Return (x, y) of the center of cell containing provided text 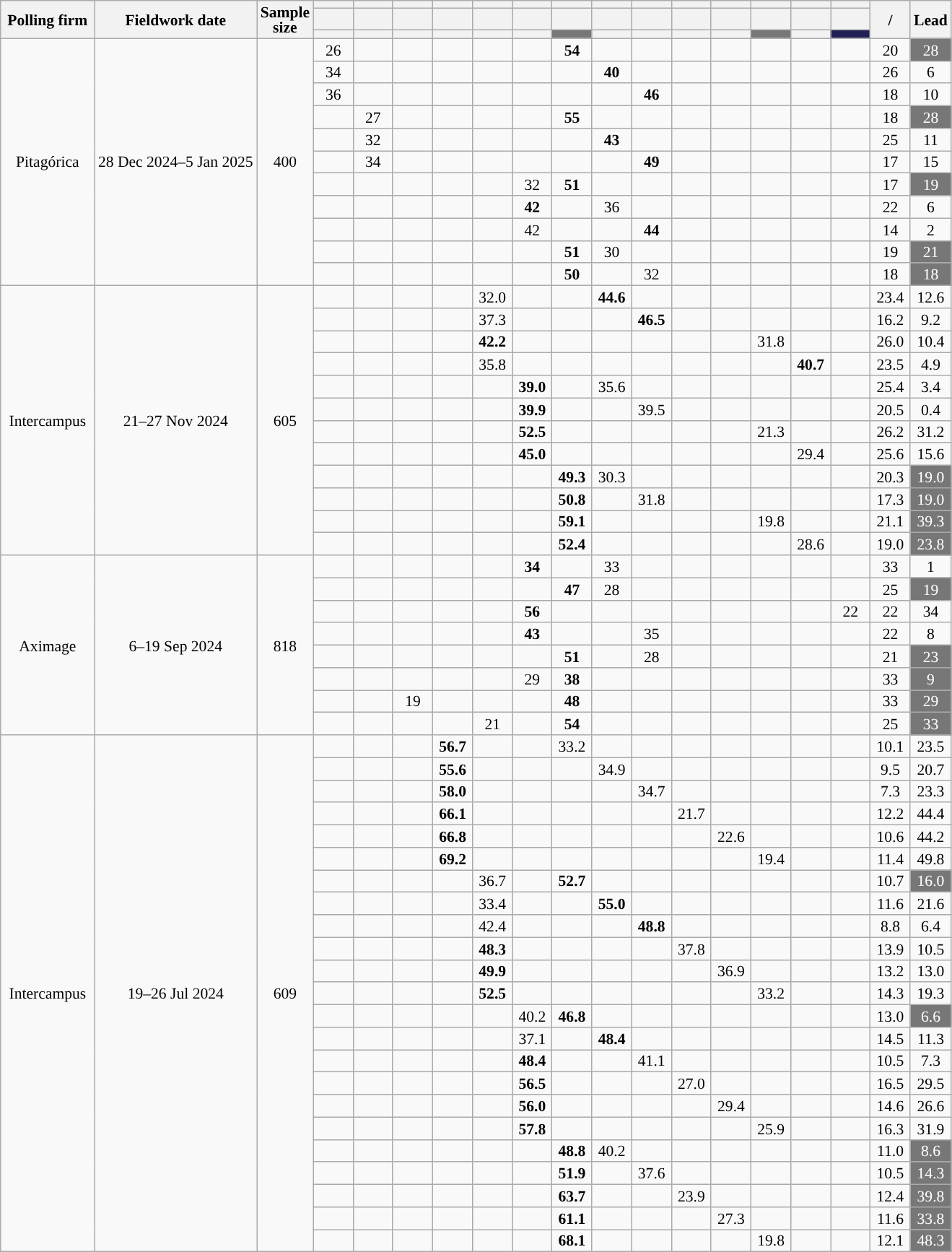
44.6 (612, 297)
28 Dec 2024–5 Jan 2025 (176, 162)
4.9 (931, 364)
Pitagórica (48, 162)
21–27 Nov 2024 (176, 421)
32.0 (492, 297)
52.7 (572, 881)
12.1 (891, 1240)
13.9 (891, 949)
68.1 (572, 1240)
20 (891, 49)
56.5 (533, 1083)
16.0 (931, 881)
3.4 (931, 387)
25.4 (891, 387)
23.4 (891, 297)
15 (931, 162)
21.3 (771, 432)
15.6 (931, 455)
20.3 (891, 477)
38 (572, 679)
27 (372, 117)
56.0 (533, 1106)
26.0 (891, 342)
39.3 (931, 521)
21.1 (891, 521)
609 (285, 994)
35.8 (492, 364)
Polling firm (48, 19)
8.8 (891, 926)
36.9 (730, 970)
61.1 (572, 1219)
56.7 (453, 747)
46.8 (572, 1017)
16.2 (891, 319)
11 (931, 140)
45.0 (533, 455)
23.3 (931, 791)
23.8 (931, 544)
400 (285, 162)
66.1 (453, 814)
27.0 (691, 1083)
14.6 (891, 1106)
20.5 (891, 409)
49.8 (931, 859)
52.4 (572, 544)
30.3 (612, 477)
31.9 (931, 1128)
9.2 (931, 319)
20.7 (931, 768)
35.6 (612, 387)
21.7 (691, 814)
58.0 (453, 791)
1 (931, 566)
30 (612, 251)
Samplesize (285, 19)
59.1 (572, 521)
9.5 (891, 768)
46 (651, 95)
27.3 (730, 1219)
34.9 (612, 768)
42.2 (492, 342)
605 (285, 421)
37.1 (533, 1038)
21.6 (931, 904)
39.0 (533, 387)
22.6 (730, 836)
25.9 (771, 1128)
33.4 (492, 904)
49 (651, 162)
10.6 (891, 836)
40.7 (811, 364)
6.4 (931, 926)
Fieldwork date (176, 19)
36.7 (492, 881)
37.8 (691, 949)
29.5 (931, 1083)
6.6 (931, 1017)
14 (891, 230)
11.0 (891, 1151)
17.3 (891, 500)
34.7 (651, 791)
40 (612, 72)
11.3 (931, 1038)
10 (931, 95)
14.5 (891, 1038)
56 (533, 611)
48 (572, 702)
57.8 (533, 1128)
46.5 (651, 319)
44 (651, 230)
10.1 (891, 747)
Aximage (48, 645)
6–19 Sep 2024 (176, 645)
37.6 (651, 1174)
41.1 (651, 1061)
55.0 (612, 904)
42.4 (492, 926)
19.4 (771, 859)
23 (931, 657)
19.3 (931, 994)
12.6 (931, 297)
50 (572, 274)
16.3 (891, 1128)
818 (285, 645)
23.9 (691, 1196)
47 (572, 589)
49.3 (572, 477)
16.5 (891, 1083)
12.4 (891, 1196)
11.4 (891, 859)
44.2 (931, 836)
10.4 (931, 342)
55.6 (453, 768)
66.8 (453, 836)
19–26 Jul 2024 (176, 994)
13.2 (891, 970)
8.6 (931, 1151)
37.3 (492, 319)
Lead (931, 19)
39.5 (651, 409)
9 (931, 679)
10.7 (891, 881)
69.2 (453, 859)
63.7 (572, 1196)
35 (651, 634)
44.4 (931, 814)
33.8 (931, 1219)
31.2 (931, 432)
8 (931, 634)
26.2 (891, 432)
12.2 (891, 814)
26.6 (931, 1106)
/ (891, 19)
28.6 (811, 544)
25.6 (891, 455)
50.8 (572, 500)
55 (572, 117)
51.9 (572, 1174)
39.9 (533, 409)
2 (931, 230)
39.8 (931, 1196)
0.4 (931, 409)
49.9 (492, 970)
